Detect which cell encompasses the target text, then output its [X, Y] center coordinate. 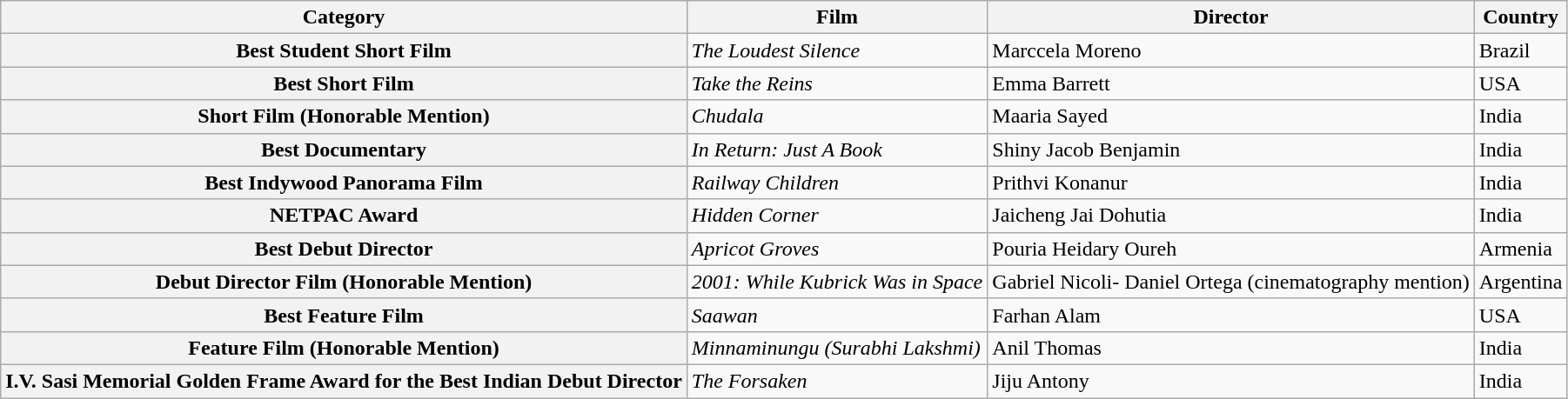
In Return: Just A Book [837, 150]
Jiju Antony [1231, 381]
NETPAC Award [345, 216]
The Loudest Silence [837, 50]
Argentina [1521, 282]
Emma Barrett [1231, 83]
Best Feature Film [345, 315]
Prithvi Konanur [1231, 183]
Minnaminungu (Surabhi Lakshmi) [837, 348]
Farhan Alam [1231, 315]
Director [1231, 17]
Best Short Film [345, 83]
Marccela Moreno [1231, 50]
Best Documentary [345, 150]
Pouria Heidary Oureh [1231, 249]
Category [345, 17]
I.V. Sasi Memorial Golden Frame Award for the Best Indian Debut Director [345, 381]
Gabriel Nicoli- Daniel Ortega (cinematography mention) [1231, 282]
Best Student Short Film [345, 50]
Take the Reins [837, 83]
Film [837, 17]
Saawan [837, 315]
Maaria Sayed [1231, 116]
Armenia [1521, 249]
Best Debut Director [345, 249]
Hidden Corner [837, 216]
Railway Children [837, 183]
Shiny Jacob Benjamin [1231, 150]
Country [1521, 17]
Best Indywood Panorama Film [345, 183]
2001: While Kubrick Was in Space [837, 282]
Short Film (Honorable Mention) [345, 116]
Debut Director Film (Honorable Mention) [345, 282]
Jaicheng Jai Dohutia [1231, 216]
Chudala [837, 116]
The Forsaken [837, 381]
Feature Film (Honorable Mention) [345, 348]
Apricot Groves [837, 249]
Anil Thomas [1231, 348]
Brazil [1521, 50]
